Extract the (X, Y) coordinate from the center of the cell holding the provided text.  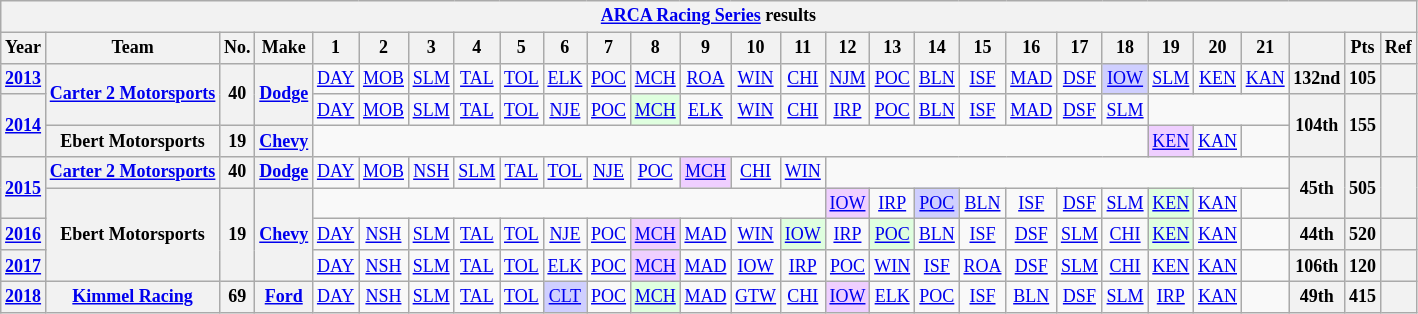
155 (1363, 125)
11 (802, 48)
ARCA Racing Series results (708, 16)
415 (1363, 296)
505 (1363, 188)
2014 (24, 125)
18 (1125, 48)
2013 (24, 78)
Ref (1398, 48)
132nd (1317, 78)
10 (756, 48)
13 (892, 48)
21 (1265, 48)
GTW (756, 296)
12 (848, 48)
NJM (848, 78)
20 (1218, 48)
14 (936, 48)
5 (522, 48)
49th (1317, 296)
2016 (24, 234)
15 (982, 48)
7 (609, 48)
2018 (24, 296)
44th (1317, 234)
520 (1363, 234)
2017 (24, 266)
8 (655, 48)
106th (1317, 266)
No. (238, 48)
2 (384, 48)
45th (1317, 188)
9 (706, 48)
4 (477, 48)
1 (336, 48)
Kimmel Racing (132, 296)
Ford (284, 296)
16 (1032, 48)
3 (431, 48)
120 (1363, 266)
CLT (565, 296)
17 (1080, 48)
6 (565, 48)
Team (132, 48)
105 (1363, 78)
104th (1317, 125)
Make (284, 48)
2015 (24, 188)
Year (24, 48)
69 (238, 296)
Pts (1363, 48)
